Provide the (X, Y) coordinate of the cell's center where the given text is located.  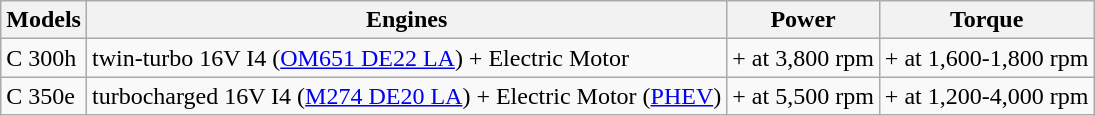
Power (804, 20)
Models (44, 20)
Engines (406, 20)
+ at 1,600-1,800 rpm (986, 58)
C 350e (44, 96)
+ at 1,200-4,000 rpm (986, 96)
Torque (986, 20)
C 300h (44, 58)
+ at 3,800 rpm (804, 58)
+ at 5,500 rpm (804, 96)
twin-turbo 16V I4 (OM651 DE22 LA) + Electric Motor (406, 58)
turbocharged 16V I4 (M274 DE20 LA) + Electric Motor (PHEV) (406, 96)
